Pinpoint the cell where the given text exists, returning its (X, Y) midpoint coordinate. 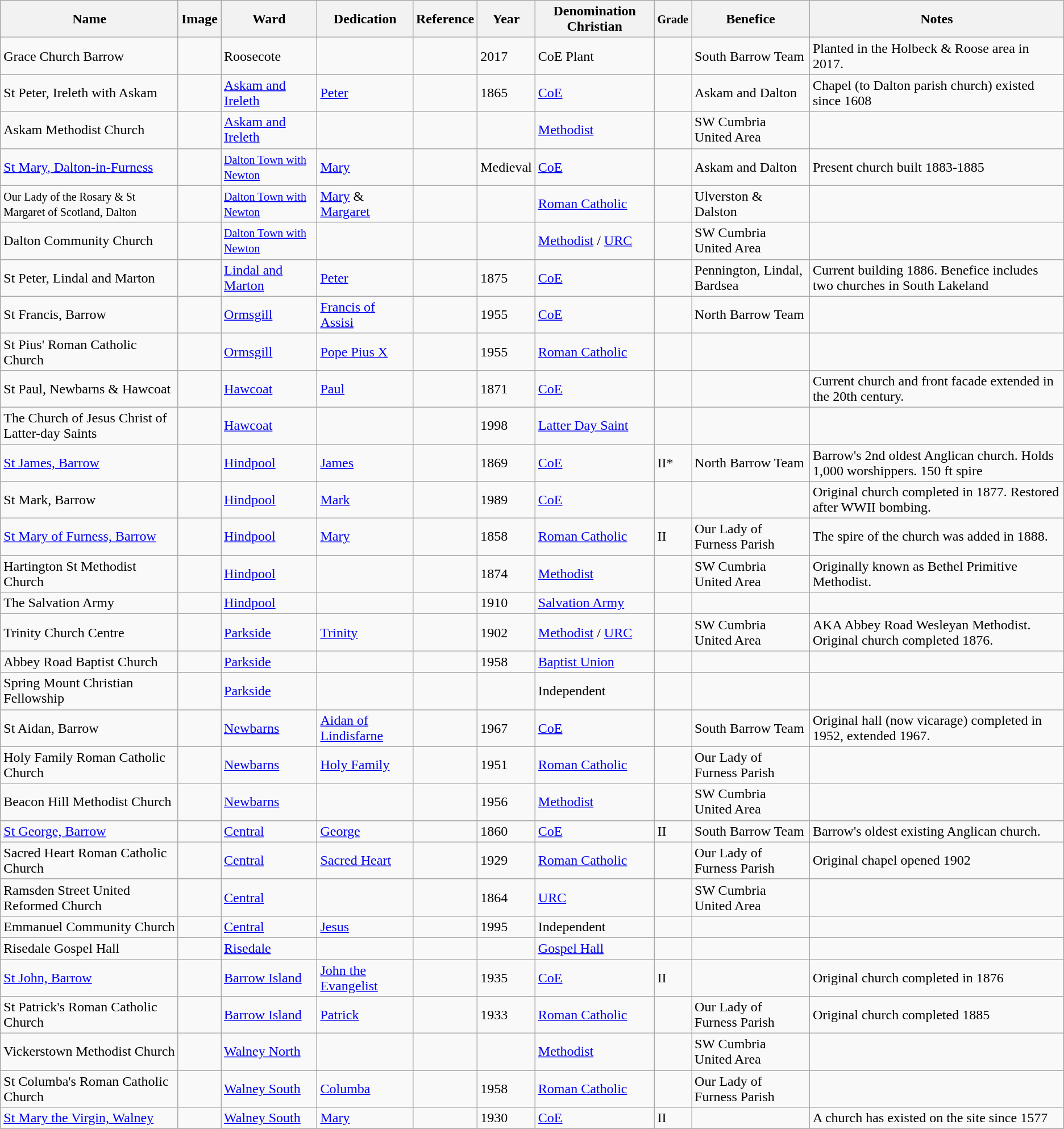
Spring Mount Christian Fellowship (90, 691)
1860 (506, 831)
Current church and front facade extended in the 20th century. (937, 389)
Dalton Community Church (90, 241)
Vickerstown Methodist Church (90, 1052)
The Church of Jesus Christ of Latter-day Saints (90, 425)
Barrow's 2nd oldest Anglican church. Holds 1,000 worshippers. 150 ft spire (937, 463)
Planted in the Holbeck & Roose area in 2017. (937, 56)
Francis of Assisi (365, 315)
St Peter, Lindal and Marton (90, 277)
St Francis, Barrow (90, 315)
Gospel Hall (595, 948)
1871 (506, 389)
Holy Family Roman Catholic Church (90, 765)
1858 (506, 537)
1910 (506, 603)
Chapel (to Dalton parish church) existed since 1608 (937, 93)
1995 (506, 927)
Pennington, Lindal, Bardsea (751, 277)
Grace Church Barrow (90, 56)
Mary & Margaret (365, 204)
St Columba's Roman Catholic Church (90, 1089)
Trinity Church Centre (90, 632)
St Pius' Roman Catholic Church (90, 351)
1951 (506, 765)
Barrow's oldest existing Anglican church. (937, 831)
Notes (937, 19)
1874 (506, 574)
1902 (506, 632)
1929 (506, 861)
St Patrick's Roman Catholic Church (90, 1015)
Mark (365, 500)
Abbey Road Baptist Church (90, 662)
Trinity (365, 632)
Originally known as Bethel Primitive Methodist. (937, 574)
St Aidan, Barrow (90, 728)
Jesus (365, 927)
Current building 1886. Benefice includes two churches in South Lakeland (937, 277)
2017 (506, 56)
Beacon Hill Methodist Church (90, 802)
St Mary of Furness, Barrow (90, 537)
1930 (506, 1118)
1956 (506, 802)
St Peter, Ireleth with Askam (90, 93)
Year (506, 19)
1865 (506, 93)
A church has existed on the site since 1577 (937, 1118)
1998 (506, 425)
Sacred Heart (365, 861)
St Mary, Dalton-in-Furness (90, 167)
Risedale Gospel Hall (90, 948)
Emmanuel Community Church (90, 927)
Ulverston & Dalston (751, 204)
Baptist Union (595, 662)
Denomination Christian (595, 19)
1933 (506, 1015)
Present church built 1883-1885 (937, 167)
1989 (506, 500)
The Salvation Army (90, 603)
George (365, 831)
St Mark, Barrow (90, 500)
Sacred Heart Roman Catholic Church (90, 861)
Paul (365, 389)
Salvation Army (595, 603)
Our Lady of the Rosary & St Margaret of Scotland, Dalton (90, 204)
1869 (506, 463)
St James, Barrow (90, 463)
Roosecote (269, 56)
James (365, 463)
Original church completed 1885 (937, 1015)
Askam Methodist Church (90, 130)
1967 (506, 728)
Grade (673, 19)
Original church completed in 1876 (937, 978)
Aidan of Lindisfarne (365, 728)
Risedale (269, 948)
St Mary the Virgin, Walney (90, 1118)
Columba (365, 1089)
Name (90, 19)
Ward (269, 19)
AKA Abbey Road Wesleyan Methodist. Original church completed 1876. (937, 632)
St John, Barrow (90, 978)
Original chapel opened 1902 (937, 861)
Ramsden Street United Reformed Church (90, 897)
1935 (506, 978)
Holy Family (365, 765)
St Paul, Newbarns & Hawcoat (90, 389)
John the Evangelist (365, 978)
St George, Barrow (90, 831)
Medieval (506, 167)
The spire of the church was added in 1888. (937, 537)
URC (595, 897)
1875 (506, 277)
Walney North (269, 1052)
Benefice (751, 19)
Lindal and Marton (269, 277)
1864 (506, 897)
Original church completed in 1877. Restored after WWII bombing. (937, 500)
Dedication (365, 19)
Image (199, 19)
Original hall (now vicarage) completed in 1952, extended 1967. (937, 728)
Latter Day Saint (595, 425)
Hartington St Methodist Church (90, 574)
Pope Pius X (365, 351)
Reference (444, 19)
Patrick (365, 1015)
CoE Plant (595, 56)
II* (673, 463)
